Extract the [x, y] coordinate from the center of the cell holding the provided text.  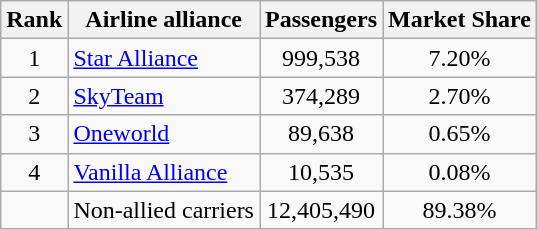
10,535 [322, 172]
Market Share [460, 20]
2 [34, 96]
Airline alliance [164, 20]
Non-allied carriers [164, 210]
999,538 [322, 58]
374,289 [322, 96]
Vanilla Alliance [164, 172]
3 [34, 134]
0.65% [460, 134]
1 [34, 58]
0.08% [460, 172]
7.20% [460, 58]
Star Alliance [164, 58]
12,405,490 [322, 210]
Oneworld [164, 134]
89.38% [460, 210]
4 [34, 172]
89,638 [322, 134]
2.70% [460, 96]
Rank [34, 20]
Passengers [322, 20]
SkyTeam [164, 96]
